Output the (x, y) coordinate of the center of the cell containing the given text.  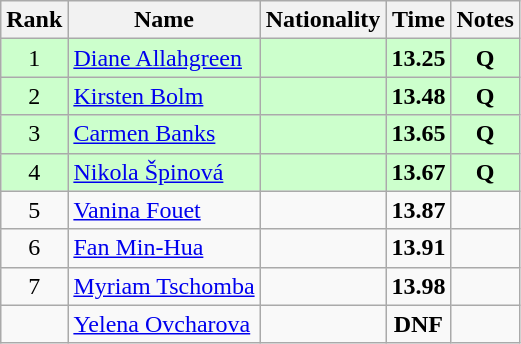
7 (34, 286)
Yelena Ovcharova (164, 324)
13.65 (418, 134)
Rank (34, 20)
Myriam Tschomba (164, 286)
5 (34, 210)
13.67 (418, 172)
Nationality (323, 20)
Notes (485, 20)
13.91 (418, 248)
6 (34, 248)
Kirsten Bolm (164, 96)
Diane Allahgreen (164, 58)
Time (418, 20)
Nikola Špinová (164, 172)
3 (34, 134)
13.87 (418, 210)
Vanina Fouet (164, 210)
2 (34, 96)
1 (34, 58)
DNF (418, 324)
13.48 (418, 96)
13.98 (418, 286)
Name (164, 20)
Carmen Banks (164, 134)
4 (34, 172)
Fan Min-Hua (164, 248)
13.25 (418, 58)
